For the text-containing cell, return its midpoint in [X, Y] coordinate format. 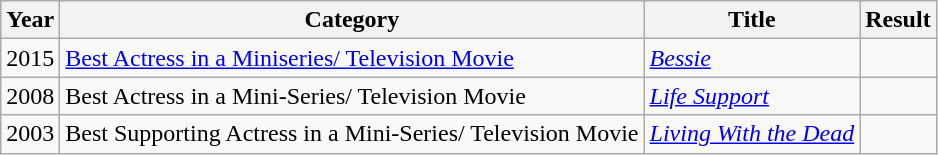
Life Support [752, 96]
2003 [30, 134]
Title [752, 20]
Best Supporting Actress in a Mini-Series/ Television Movie [352, 134]
Best Actress in a Mini-Series/ Television Movie [352, 96]
Result [898, 20]
Year [30, 20]
Bessie [752, 58]
2015 [30, 58]
Category [352, 20]
Living With the Dead [752, 134]
Best Actress in a Miniseries/ Television Movie [352, 58]
2008 [30, 96]
